Output the (x, y) coordinate of the center of the cell containing the given text.  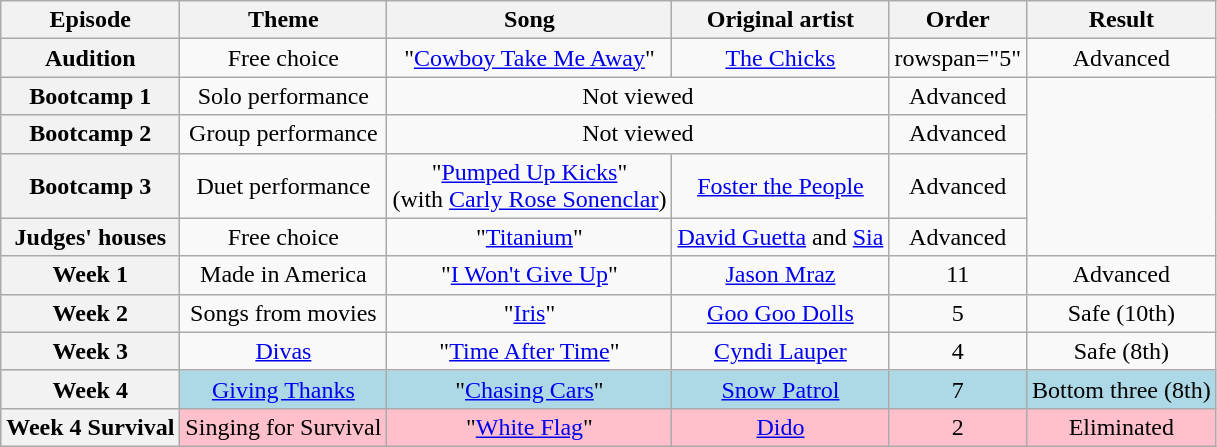
Original artist (780, 20)
Result (1121, 20)
Episode (90, 20)
11 (958, 275)
Bootcamp 3 (90, 186)
"Iris" (530, 313)
Bootcamp 2 (90, 134)
Order (958, 20)
The Chicks (780, 58)
"Cowboy Take Me Away" (530, 58)
7 (958, 389)
rowspan="5" (958, 58)
Goo Goo Dolls (780, 313)
Audition (90, 58)
Group performance (284, 134)
Week 4 (90, 389)
Singing for Survival (284, 427)
Week 4 Survival (90, 427)
Safe (8th) (1121, 351)
Snow Patrol (780, 389)
4 (958, 351)
Bottom three (8th) (1121, 389)
Song (530, 20)
Made in America (284, 275)
Duet performance (284, 186)
"Pumped Up Kicks"(with Carly Rose Sonenclar) (530, 186)
Week 2 (90, 313)
"Titanium" (530, 237)
Theme (284, 20)
"I Won't Give Up" (530, 275)
Judges' houses (90, 237)
Dido (780, 427)
Safe (10th) (1121, 313)
Bootcamp 1 (90, 96)
"Chasing Cars" (530, 389)
Week 3 (90, 351)
David Guetta and Sia (780, 237)
"Time After Time" (530, 351)
Eliminated (1121, 427)
Week 1 (90, 275)
5 (958, 313)
"White Flag" (530, 427)
Cyndi Lauper (780, 351)
Solo performance (284, 96)
Giving Thanks (284, 389)
2 (958, 427)
Foster the People (780, 186)
Jason Mraz (780, 275)
Songs from movies (284, 313)
Divas (284, 351)
